Return [x, y] of the center of cell containing provided text 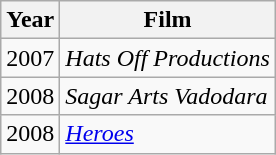
Year [30, 20]
2007 [30, 58]
Sagar Arts Vadodara [168, 96]
Hats Off Productions [168, 58]
Heroes [168, 134]
Film [168, 20]
